Search for the cell housing the specified text and yield its (X, Y) center coordinate. 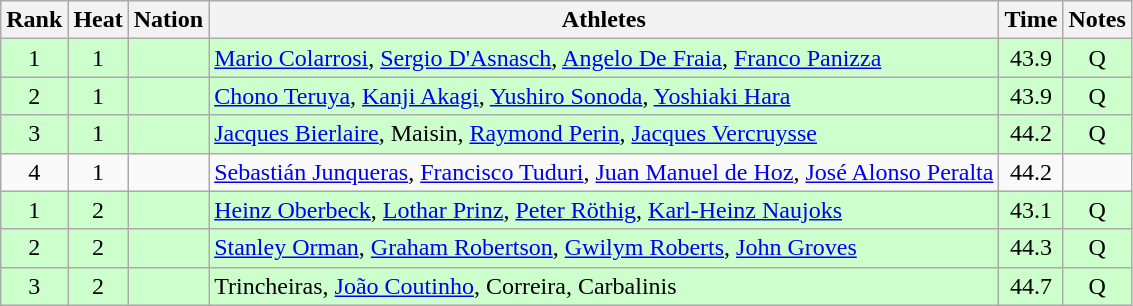
Nation (168, 20)
Rank (34, 20)
Notes (1097, 20)
44.7 (1031, 286)
44.3 (1031, 248)
Time (1031, 20)
Trincheiras, João Coutinho, Correira, Carbalinis (604, 286)
Heinz Oberbeck, Lothar Prinz, Peter Röthig, Karl-Heinz Naujoks (604, 210)
Heat (98, 20)
Chono Teruya, Kanji Akagi, Yushiro Sonoda, Yoshiaki Hara (604, 96)
Athletes (604, 20)
4 (34, 172)
Stanley Orman, Graham Robertson, Gwilym Roberts, John Groves (604, 248)
Mario Colarrosi, Sergio D'Asnasch, Angelo De Fraia, Franco Panizza (604, 58)
Jacques Bierlaire, Maisin, Raymond Perin, Jacques Vercruysse (604, 134)
Sebastián Junqueras, Francisco Tuduri, Juan Manuel de Hoz, José Alonso Peralta (604, 172)
43.1 (1031, 210)
